Provide the [x, y] coordinate of the cell's center where the given text is located.  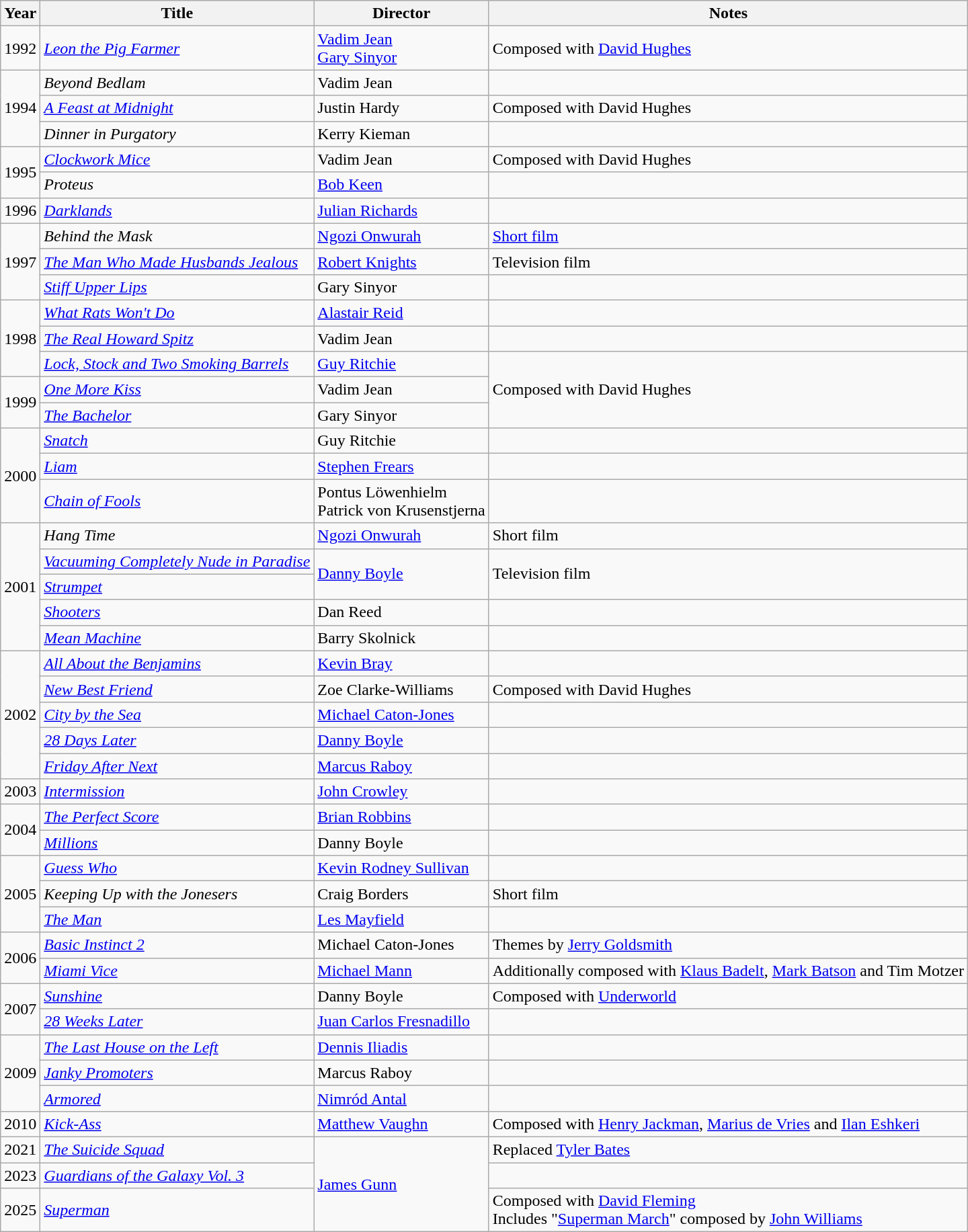
The Perfect Score [177, 817]
1992 [20, 48]
The Bachelor [177, 415]
Friday After Next [177, 766]
Juan Carlos Fresnadillo [401, 1022]
Michael Mann [401, 971]
2010 [20, 1124]
Kevin Bray [401, 663]
Kick-Ass [177, 1124]
Les Mayfield [401, 919]
Justin Hardy [401, 108]
Armored [177, 1098]
Lock, Stock and Two Smoking Barrels [177, 364]
Brian Robbins [401, 817]
28 Days Later [177, 740]
Alastair Reid [401, 313]
2004 [20, 830]
Hang Time [177, 536]
City by the Sea [177, 714]
Keeping Up with the Jonesers [177, 894]
Beyond Bedlam [177, 83]
Proteus [177, 185]
2001 [20, 587]
The Last House on the Left [177, 1047]
Pontus LöwenhielmPatrick von Krusenstjerna [401, 501]
Sunshine [177, 996]
Superman [177, 1210]
Themes by Jerry Goldsmith [728, 945]
Vacuuming Completely Nude in Paradise [177, 561]
2006 [20, 958]
Replaced Tyler Bates [728, 1149]
Kerry Kieman [401, 134]
1994 [20, 108]
Darklands [177, 210]
Director [401, 13]
1997 [20, 261]
One More Kiss [177, 390]
Dinner in Purgatory [177, 134]
2000 [20, 476]
2021 [20, 1149]
Intermission [177, 792]
Vadim JeanGary Sinyor [401, 48]
Janky Promoters [177, 1073]
Dan Reed [401, 612]
Leon the Pig Farmer [177, 48]
Kevin Rodney Sullivan [401, 868]
2003 [20, 792]
1996 [20, 210]
New Best Friend [177, 689]
Strumpet [177, 587]
Composed with Underworld [728, 996]
Behind the Mask [177, 236]
2009 [20, 1073]
28 Weeks Later [177, 1022]
What Rats Won't Do [177, 313]
Mean Machine [177, 638]
James Gunn [401, 1184]
Guess Who [177, 868]
Composed with Henry Jackman, Marius de Vries and Ilan Eshkeri [728, 1124]
2005 [20, 894]
Matthew Vaughn [401, 1124]
Stephen Frears [401, 466]
Basic Instinct 2 [177, 945]
1995 [20, 172]
The Real Howard Spitz [177, 338]
Notes [728, 13]
Miami Vice [177, 971]
2007 [20, 1009]
Chain of Fools [177, 501]
1999 [20, 403]
Clockwork Mice [177, 159]
Title [177, 13]
The Man [177, 919]
2023 [20, 1176]
Stiff Upper Lips [177, 287]
Robert Knights [401, 261]
All About the Benjamins [177, 663]
The Man Who Made Husbands Jealous [177, 261]
Craig Borders [401, 894]
2025 [20, 1210]
The Suicide Squad [177, 1149]
Additionally composed with Klaus Badelt, Mark Batson and Tim Motzer [728, 971]
John Crowley [401, 792]
Year [20, 13]
Composed with David FlemingIncludes "Superman March" composed by John Williams [728, 1210]
Liam [177, 466]
Julian Richards [401, 210]
Dennis Iliadis [401, 1047]
1998 [20, 338]
Shooters [177, 612]
Zoe Clarke-Williams [401, 689]
Guardians of the Galaxy Vol. 3 [177, 1176]
Barry Skolnick [401, 638]
Bob Keen [401, 185]
Snatch [177, 441]
Nimród Antal [401, 1098]
Millions [177, 843]
A Feast at Midnight [177, 108]
2002 [20, 714]
